Scan for the cell matching the given text and deliver its (x, y) coordinate at center. 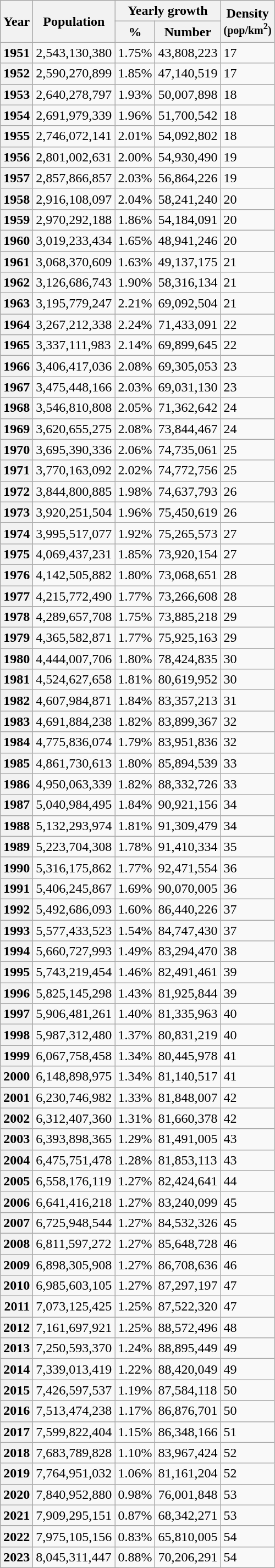
Density(pop/km2) (248, 21)
3,195,779,247 (74, 304)
3,337,111,983 (74, 345)
5,492,686,093 (74, 909)
3,475,448,166 (74, 387)
1980 (16, 659)
0.83% (135, 1536)
58,316,134 (188, 283)
1.86% (135, 220)
5,743,219,454 (74, 972)
2,640,278,797 (74, 94)
88,332,726 (188, 784)
1965 (16, 345)
82,424,641 (188, 1181)
1999 (16, 1056)
Year (16, 21)
1.90% (135, 283)
3,695,390,336 (74, 450)
2.14% (135, 345)
1961 (16, 262)
2021 (16, 1515)
31 (248, 701)
3,546,810,808 (74, 408)
6,067,758,458 (74, 1056)
2,916,108,097 (74, 199)
7,161,697,921 (74, 1328)
1.63% (135, 262)
1.79% (135, 742)
1972 (16, 491)
88,895,449 (188, 1348)
82,491,461 (188, 972)
1.92% (135, 533)
7,909,295,151 (74, 1515)
73,844,467 (188, 429)
1974 (16, 533)
74,735,061 (188, 450)
1952 (16, 74)
1996 (16, 993)
Population (74, 21)
1962 (16, 283)
50,007,898 (188, 94)
90,921,156 (188, 805)
71,433,091 (188, 324)
1964 (16, 324)
80,445,978 (188, 1056)
7,339,013,419 (74, 1369)
81,848,007 (188, 1097)
48 (248, 1328)
49,137,175 (188, 262)
2.00% (135, 157)
2015 (16, 1390)
1954 (16, 115)
2,691,979,339 (74, 115)
2011 (16, 1307)
1998 (16, 1035)
6,811,597,272 (74, 1244)
0.98% (135, 1494)
Number (188, 32)
69,899,645 (188, 345)
1993 (16, 931)
2,543,130,380 (74, 53)
1.06% (135, 1474)
1976 (16, 575)
7,599,822,404 (74, 1432)
7,840,952,880 (74, 1494)
2.06% (135, 450)
1.54% (135, 931)
81,491,005 (188, 1139)
83,294,470 (188, 951)
80,619,952 (188, 680)
6,725,948,544 (74, 1223)
2.24% (135, 324)
4,444,007,706 (74, 659)
1.15% (135, 1432)
1989 (16, 847)
5,040,984,495 (74, 805)
1.29% (135, 1139)
1984 (16, 742)
75,450,619 (188, 512)
2010 (16, 1286)
1.65% (135, 240)
7,513,474,238 (74, 1411)
5,132,293,974 (74, 826)
1986 (16, 784)
2014 (16, 1369)
83,357,213 (188, 701)
1.93% (135, 94)
1951 (16, 53)
1983 (16, 721)
4,069,437,231 (74, 554)
76,001,848 (188, 1494)
35 (248, 847)
56,864,226 (188, 178)
3,126,686,743 (74, 283)
7,683,789,828 (74, 1453)
1.33% (135, 1097)
2019 (16, 1474)
92,471,554 (188, 867)
51 (248, 1432)
2,590,270,899 (74, 74)
5,577,433,523 (74, 931)
6,898,305,908 (74, 1264)
2012 (16, 1328)
1978 (16, 617)
2.01% (135, 136)
91,410,334 (188, 847)
2.02% (135, 471)
1966 (16, 366)
87,522,320 (188, 1307)
2002 (16, 1118)
2,857,866,857 (74, 178)
2007 (16, 1223)
54,930,490 (188, 157)
1.40% (135, 1014)
51,700,542 (188, 115)
2009 (16, 1264)
83,951,836 (188, 742)
2003 (16, 1139)
1988 (16, 826)
83,967,424 (188, 1453)
2022 (16, 1536)
2020 (16, 1494)
1973 (16, 512)
75,265,573 (188, 533)
85,894,539 (188, 763)
91,309,479 (188, 826)
4,215,772,490 (74, 596)
83,240,099 (188, 1202)
81,335,963 (188, 1014)
1994 (16, 951)
3,019,233,434 (74, 240)
81,161,204 (188, 1474)
1956 (16, 157)
1981 (16, 680)
68,342,271 (188, 1515)
7,250,593,370 (74, 1348)
1.46% (135, 972)
88,572,496 (188, 1328)
1967 (16, 387)
1.31% (135, 1118)
54,184,091 (188, 220)
86,708,636 (188, 1264)
2001 (16, 1097)
1959 (16, 220)
1955 (16, 136)
58,241,240 (188, 199)
6,641,416,218 (74, 1202)
81,853,113 (188, 1160)
4,524,627,658 (74, 680)
3,267,212,338 (74, 324)
54,092,802 (188, 136)
3,844,800,885 (74, 491)
0.88% (135, 1557)
1.37% (135, 1035)
% (135, 32)
2008 (16, 1244)
2.05% (135, 408)
2.21% (135, 304)
86,440,226 (188, 909)
69,031,130 (188, 387)
3,620,655,275 (74, 429)
1963 (16, 304)
81,925,844 (188, 993)
1971 (16, 471)
4,365,582,871 (74, 638)
78,424,835 (188, 659)
71,362,642 (188, 408)
84,532,326 (188, 1223)
1.24% (135, 1348)
4,950,063,339 (74, 784)
0.87% (135, 1515)
4,691,884,238 (74, 721)
69,092,504 (188, 304)
Yearly growth (168, 11)
80,831,219 (188, 1035)
4,861,730,613 (74, 763)
6,985,603,105 (74, 1286)
4,607,984,871 (74, 701)
86,348,166 (188, 1432)
6,393,898,365 (74, 1139)
6,558,176,119 (74, 1181)
1968 (16, 408)
65,810,005 (188, 1536)
7,426,597,537 (74, 1390)
1.69% (135, 888)
4,142,505,882 (74, 575)
47,140,519 (188, 74)
85,648,728 (188, 1244)
1995 (16, 972)
1.10% (135, 1453)
2004 (16, 1160)
2005 (16, 1181)
74,772,756 (188, 471)
81,660,378 (188, 1118)
5,906,481,261 (74, 1014)
3,406,417,036 (74, 366)
44 (248, 1181)
86,876,701 (188, 1411)
1982 (16, 701)
7,073,125,425 (74, 1307)
5,660,727,993 (74, 951)
1991 (16, 888)
6,312,407,360 (74, 1118)
73,885,218 (188, 617)
1990 (16, 867)
88,420,049 (188, 1369)
5,987,312,480 (74, 1035)
1979 (16, 638)
81,140,517 (188, 1077)
5,223,704,308 (74, 847)
1970 (16, 450)
1953 (16, 94)
73,920,154 (188, 554)
69,305,053 (188, 366)
2023 (16, 1557)
6,230,746,982 (74, 1097)
6,475,751,478 (74, 1160)
4,289,657,708 (74, 617)
87,297,197 (188, 1286)
3,995,517,077 (74, 533)
1.22% (135, 1369)
1.49% (135, 951)
2,746,072,141 (74, 136)
1.17% (135, 1411)
5,825,145,298 (74, 993)
2018 (16, 1453)
43,808,223 (188, 53)
2000 (16, 1077)
1.28% (135, 1160)
1969 (16, 429)
1.78% (135, 847)
75,925,163 (188, 638)
1957 (16, 178)
1.98% (135, 491)
1.19% (135, 1390)
84,747,430 (188, 931)
2,970,292,188 (74, 220)
87,584,118 (188, 1390)
8,045,311,447 (74, 1557)
5,406,245,867 (74, 888)
1977 (16, 596)
1.43% (135, 993)
1987 (16, 805)
73,266,608 (188, 596)
83,899,367 (188, 721)
2016 (16, 1411)
70,206,291 (188, 1557)
7,975,105,156 (74, 1536)
4,775,836,074 (74, 742)
1985 (16, 763)
73,068,651 (188, 575)
3,920,251,504 (74, 512)
2017 (16, 1432)
90,070,005 (188, 888)
2013 (16, 1348)
1.60% (135, 909)
2,801,002,631 (74, 157)
7,764,951,032 (74, 1474)
1997 (16, 1014)
1992 (16, 909)
5,316,175,862 (74, 867)
2006 (16, 1202)
38 (248, 951)
48,941,246 (188, 240)
1975 (16, 554)
1960 (16, 240)
74,637,793 (188, 491)
3,770,163,092 (74, 471)
3,068,370,609 (74, 262)
2.04% (135, 199)
1958 (16, 199)
6,148,898,975 (74, 1077)
